Return [X, Y] of the center of cell containing provided text 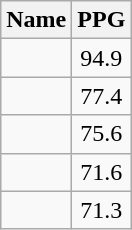
71.6 [102, 172]
71.3 [102, 210]
94.9 [102, 58]
75.6 [102, 134]
77.4 [102, 96]
PPG [102, 20]
Name [36, 20]
